Return (x, y) of the center of cell containing provided text 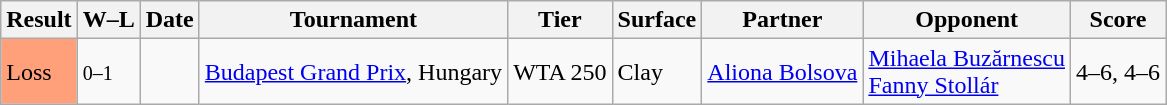
Partner (782, 20)
Date (170, 20)
Loss (39, 72)
Clay (657, 72)
Tier (560, 20)
Tournament (353, 20)
Mihaela Buzărnescu Fanny Stollár (967, 72)
0–1 (108, 72)
Score (1118, 20)
Budapest Grand Prix, Hungary (353, 72)
Result (39, 20)
4–6, 4–6 (1118, 72)
Aliona Bolsova (782, 72)
Opponent (967, 20)
WTA 250 (560, 72)
W–L (108, 20)
Surface (657, 20)
